For the text-containing cell, return its midpoint in [X, Y] coordinate format. 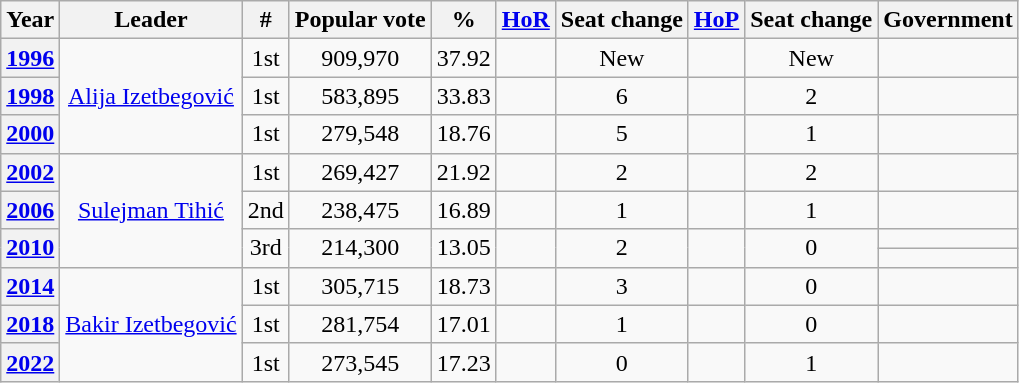
HoR [526, 20]
279,548 [360, 134]
37.92 [464, 58]
16.89 [464, 210]
583,895 [360, 96]
17.23 [464, 362]
214,300 [360, 248]
238,475 [360, 210]
Popular vote [360, 20]
269,427 [360, 172]
% [464, 20]
281,754 [360, 324]
17.01 [464, 324]
3 [622, 286]
2000 [30, 134]
Year [30, 20]
Government [948, 20]
273,545 [360, 362]
2010 [30, 248]
18.73 [464, 286]
2014 [30, 286]
HoP [716, 20]
3rd [266, 248]
Sulejman Tihić [151, 210]
2nd [266, 210]
6 [622, 96]
Alija Izetbegović [151, 96]
2002 [30, 172]
2018 [30, 324]
1996 [30, 58]
Leader [151, 20]
5 [622, 134]
# [266, 20]
33.83 [464, 96]
13.05 [464, 248]
18.76 [464, 134]
305,715 [360, 286]
Bakir Izetbegović [151, 324]
21.92 [464, 172]
2022 [30, 362]
1998 [30, 96]
909,970 [360, 58]
2006 [30, 210]
